For the text-containing cell, return its midpoint in (x, y) coordinate format. 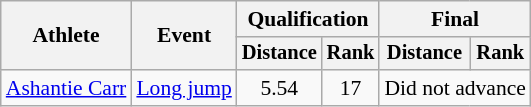
Long jump (184, 88)
Final (455, 19)
Event (184, 36)
17 (351, 88)
Did not advance (455, 88)
Athlete (66, 36)
5.54 (280, 88)
Qualification (308, 19)
Ashantie Carr (66, 88)
